For the text-containing cell, return its midpoint in (X, Y) coordinate format. 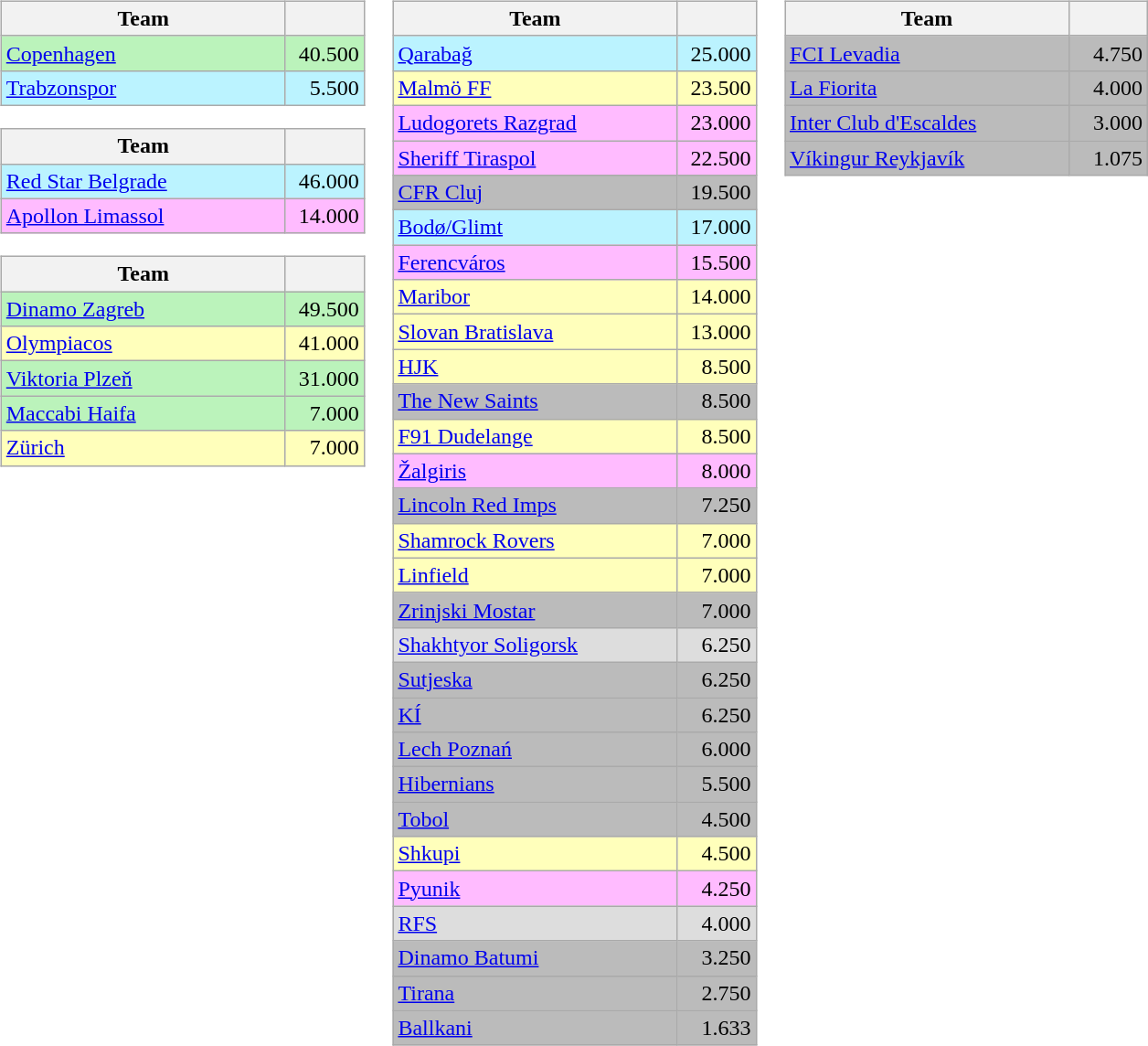
Ballkani (536, 1028)
Copenhagen (143, 53)
19.500 (717, 193)
31.000 (324, 379)
Maribor (536, 297)
8.000 (717, 471)
17.000 (717, 228)
Bodø/Glimt (536, 228)
4.250 (717, 889)
40.500 (324, 53)
Slovan Bratislava (536, 332)
Sheriff Tiraspol (536, 158)
Hibernians (536, 784)
3.000 (1109, 123)
Sutjeska (536, 679)
Ferencváros (536, 262)
KÍ (536, 714)
46.000 (324, 181)
RFS (536, 923)
Olympiacos (143, 344)
Inter Club d'Escaldes (927, 123)
La Fiorita (927, 88)
Tobol (536, 819)
Trabzonspor (143, 88)
3.250 (717, 958)
13.000 (717, 332)
CFR Cluj (536, 193)
The New Saints (536, 401)
Žalgiris (536, 471)
Tirana (536, 993)
25.000 (717, 53)
1.633 (717, 1028)
7.250 (717, 506)
Lincoln Red Imps (536, 506)
Linfield (536, 575)
Apollon Limassol (143, 216)
15.500 (717, 262)
49.500 (324, 309)
41.000 (324, 344)
6.000 (717, 750)
Shamrock Rovers (536, 540)
Lech Poznań (536, 750)
Shakhtyor Soligorsk (536, 645)
Ludogorets Razgrad (536, 123)
1.075 (1109, 158)
Pyunik (536, 889)
2.750 (717, 993)
HJK (536, 367)
Viktoria Plzeň (143, 379)
Dinamo Zagreb (143, 309)
22.500 (717, 158)
Shkupi (536, 854)
Dinamo Batumi (536, 958)
Qarabağ (536, 53)
4.750 (1109, 53)
FCI Levadia (927, 53)
Maccabi Haifa (143, 413)
23.500 (717, 88)
Zürich (143, 448)
Red Star Belgrade (143, 181)
23.000 (717, 123)
Víkingur Reykjavík (927, 158)
Zrinjski Mostar (536, 610)
F91 Dudelange (536, 436)
Malmö FF (536, 88)
